Scan for the cell matching the given text and deliver its [x, y] coordinate at center. 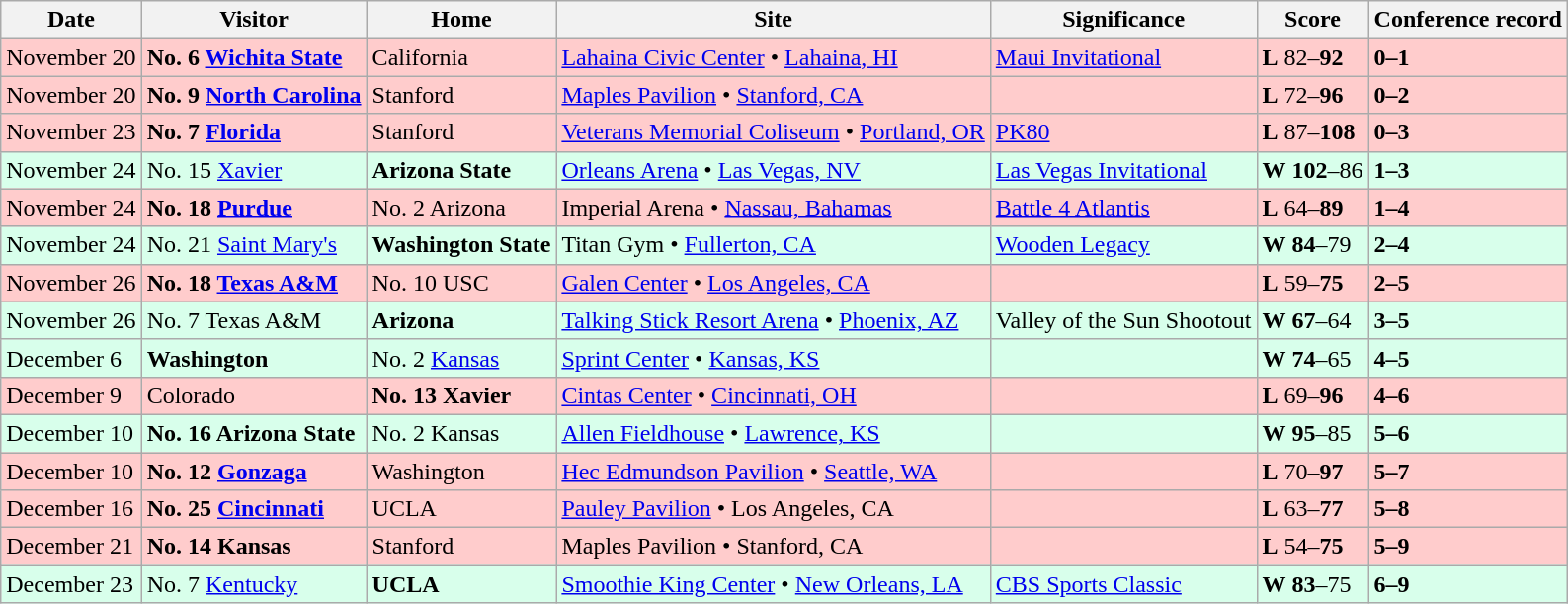
Titan Gym • Fullerton, CA [773, 245]
Maui Invitational [1123, 57]
Visitor [254, 20]
Colorado [254, 395]
W 102–86 [1312, 170]
4–5 [1468, 358]
6–9 [1468, 584]
Galen Center • Los Angeles, CA [773, 283]
5–8 [1468, 509]
Score [1312, 20]
November 23 [71, 132]
Site [773, 20]
3–5 [1468, 320]
Date [71, 20]
Talking Stick Resort Arena • Phoenix, AZ [773, 320]
L 59–75 [1312, 283]
No. 7 Florida [254, 132]
No. 16 Arizona State [254, 433]
CBS Sports Classic [1123, 584]
Valley of the Sun Shootout [1123, 320]
L 54–75 [1312, 547]
December 23 [71, 584]
L 87–108 [1312, 132]
No. 12 Gonzaga [254, 472]
No. 14 Kansas [254, 547]
Lahaina Civic Center • Lahaina, HI [773, 57]
Significance [1123, 20]
No. 9 North Carolina [254, 95]
2–5 [1468, 283]
4–6 [1468, 395]
Pauley Pavilion • Los Angeles, CA [773, 509]
L 82–92 [1312, 57]
Allen Fieldhouse • Lawrence, KS [773, 433]
No. 7 Kentucky [254, 584]
Las Vegas Invitational [1123, 170]
December 6 [71, 358]
5–7 [1468, 472]
Wooden Legacy [1123, 245]
Sprint Center • Kansas, KS [773, 358]
1–3 [1468, 170]
W 74–65 [1312, 358]
No. 6 Wichita State [254, 57]
No. 15 Xavier [254, 170]
No. 18 Purdue [254, 208]
Arizona State [461, 170]
No. 7 Texas A&M [254, 320]
No. 25 Cincinnati [254, 509]
December 21 [71, 547]
Hec Edmundson Pavilion • Seattle, WA [773, 472]
Cintas Center • Cincinnati, OH [773, 395]
5–6 [1468, 433]
Veterans Memorial Coliseum • Portland, OR [773, 132]
No. 13 Xavier [461, 395]
Arizona [461, 320]
W 84–79 [1312, 245]
No. 21 Saint Mary's [254, 245]
W 67–64 [1312, 320]
Home [461, 20]
L 64–89 [1312, 208]
0–2 [1468, 95]
No. 10 USC [461, 283]
December 9 [71, 395]
L 69–96 [1312, 395]
Smoothie King Center • New Orleans, LA [773, 584]
Imperial Arena • Nassau, Bahamas [773, 208]
W 83–75 [1312, 584]
Battle 4 Atlantis [1123, 208]
No. 2 Arizona [461, 208]
1–4 [1468, 208]
2–4 [1468, 245]
L 72–96 [1312, 95]
PK80 [1123, 132]
0–1 [1468, 57]
Conference record [1468, 20]
California [461, 57]
Orleans Arena • Las Vegas, NV [773, 170]
Washington State [461, 245]
L 63–77 [1312, 509]
5–9 [1468, 547]
0–3 [1468, 132]
W 95–85 [1312, 433]
L 70–97 [1312, 472]
No. 18 Texas A&M [254, 283]
December 16 [71, 509]
